Determine the [x, y] coordinate at the center of the cell enclosing the given text.  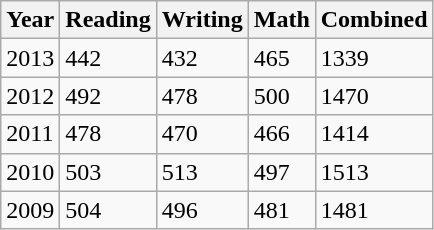
503 [108, 172]
442 [108, 58]
432 [202, 58]
Writing [202, 20]
1414 [374, 134]
2010 [30, 172]
497 [282, 172]
492 [108, 96]
513 [202, 172]
Math [282, 20]
1513 [374, 172]
Year [30, 20]
500 [282, 96]
504 [108, 210]
470 [202, 134]
Combined [374, 20]
496 [202, 210]
2013 [30, 58]
1481 [374, 210]
Reading [108, 20]
2012 [30, 96]
1470 [374, 96]
466 [282, 134]
481 [282, 210]
2009 [30, 210]
465 [282, 58]
2011 [30, 134]
1339 [374, 58]
